From the cell containing the given text, extract its center point as [x, y] coordinate. 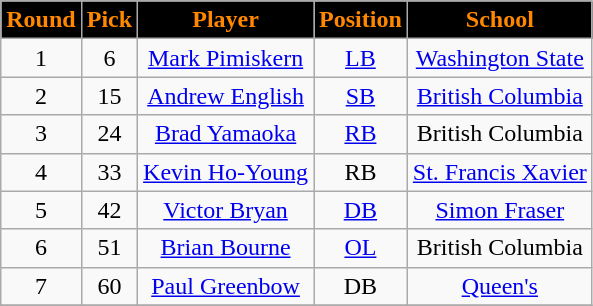
Player [226, 20]
St. Francis Xavier [500, 172]
Mark Pimiskern [226, 58]
15 [109, 96]
7 [41, 286]
5 [41, 210]
2 [41, 96]
42 [109, 210]
SB [361, 96]
Brian Bourne [226, 248]
Queen's [500, 286]
Paul Greenbow [226, 286]
4 [41, 172]
51 [109, 248]
LB [361, 58]
Simon Fraser [500, 210]
Brad Yamaoka [226, 134]
Andrew English [226, 96]
33 [109, 172]
Position [361, 20]
1 [41, 58]
Round [41, 20]
3 [41, 134]
24 [109, 134]
Kevin Ho-Young [226, 172]
Washington State [500, 58]
60 [109, 286]
Pick [109, 20]
Victor Bryan [226, 210]
OL [361, 248]
School [500, 20]
